Extract the [x, y] coordinate from the center of the cell holding the provided text.  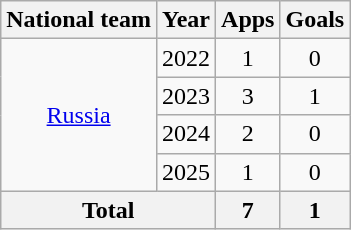
2022 [186, 58]
2025 [186, 172]
3 [248, 96]
Russia [79, 115]
Apps [248, 20]
Goals [315, 20]
7 [248, 210]
Year [186, 20]
2024 [186, 134]
Total [108, 210]
2 [248, 134]
2023 [186, 96]
National team [79, 20]
